Search for the cell housing the specified text and yield its [x, y] center coordinate. 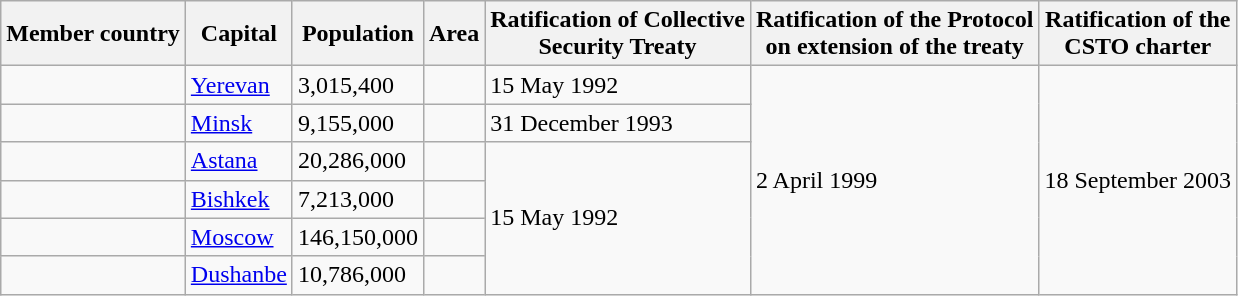
Dushanbe [238, 275]
10,786,000 [358, 275]
31 December 1993 [618, 123]
Bishkek [238, 199]
Area [454, 34]
2 April 1999 [894, 180]
9,155,000 [358, 123]
146,150,000 [358, 237]
Ratification of theCSTO charter [1138, 34]
Ratification of the Protocolon extension of the treaty [894, 34]
20,286,000 [358, 161]
Member country [94, 34]
Yerevan [238, 85]
18 September 2003 [1138, 180]
Minsk [238, 123]
Astana [238, 161]
Capital [238, 34]
Ratification of CollectiveSecurity Treaty [618, 34]
Population [358, 34]
3,015,400 [358, 85]
Moscow [238, 237]
7,213,000 [358, 199]
